From the cell containing the given text, extract its center point as (x, y) coordinate. 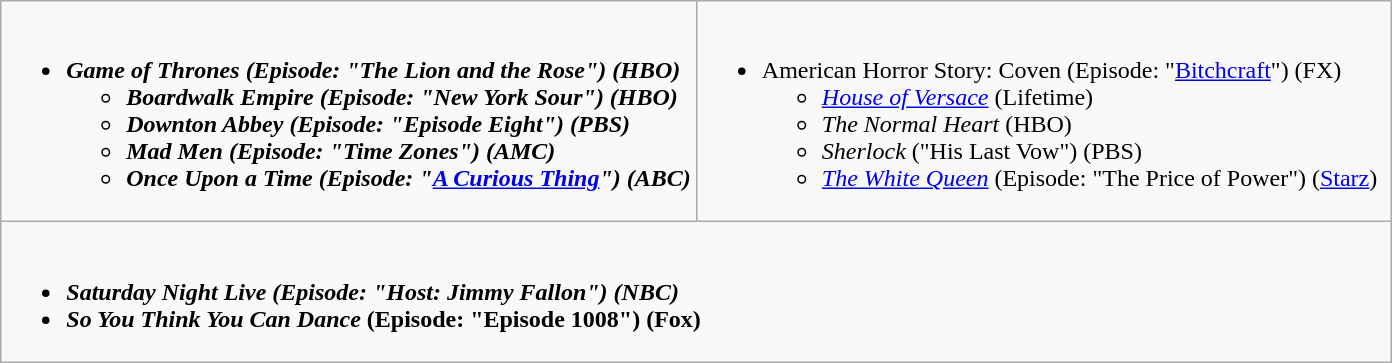
Saturday Night Live (Episode: "Host: Jimmy Fallon") (NBC)So You Think You Can Dance (Episode: "Episode 1008") (Fox) (696, 292)
